Pinpoint the cell where the given text exists, returning its (x, y) midpoint coordinate. 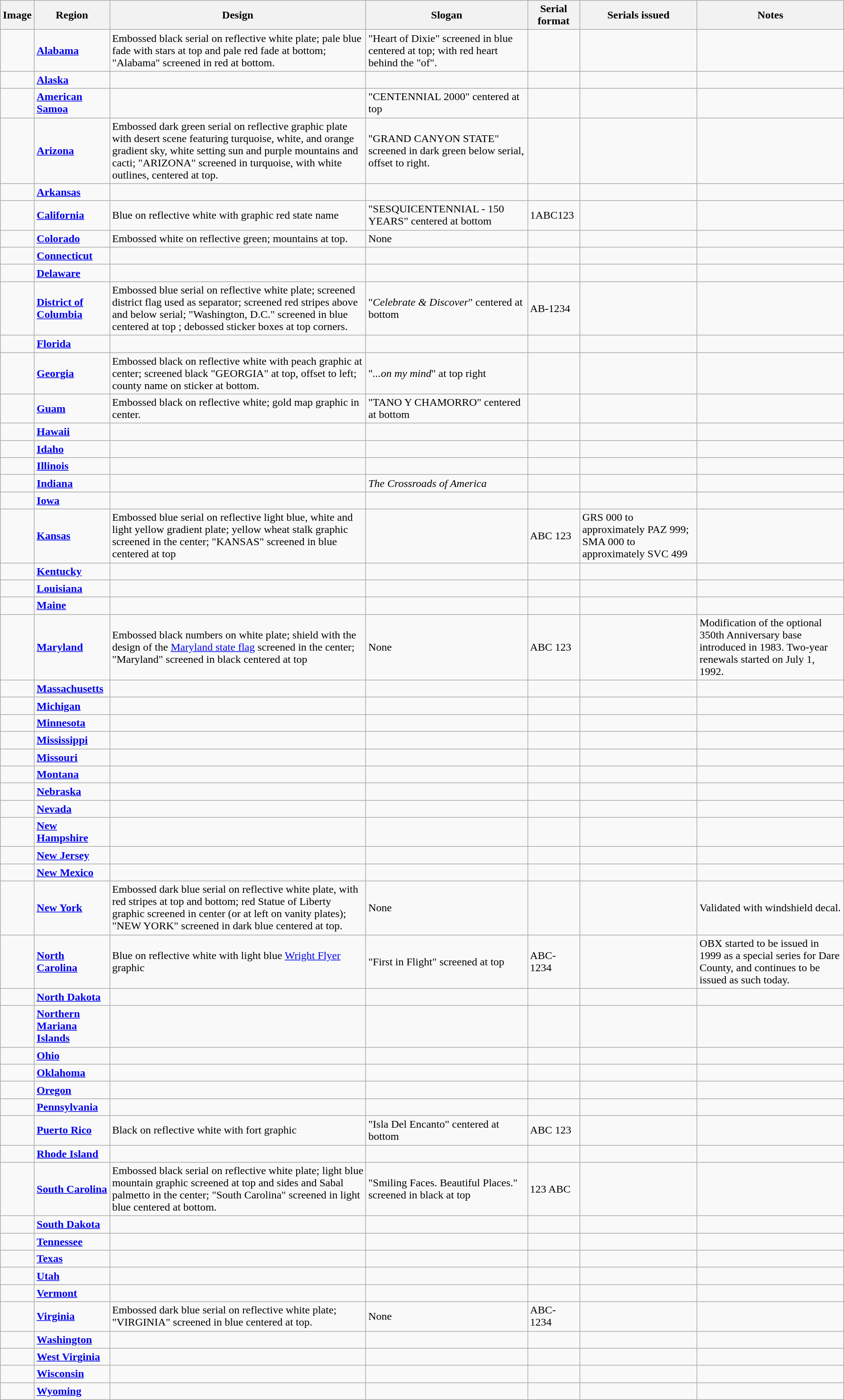
Alaska (72, 80)
"...on my mind" at top right (446, 373)
"Heart of Dixie" screened in blue centered at top; with red heart behind the "of". (446, 50)
South Carolina (72, 1189)
Florida (72, 344)
Black on reflective white with fort graphic (238, 1130)
Validated with windshield decal. (770, 908)
Nebraska (72, 792)
Michigan (72, 706)
"SESQUICENTENNIAL - 150 YEARS" centered at bottom (446, 216)
Massachusetts (72, 689)
Connecticut (72, 256)
Vermont (72, 1293)
Iowa (72, 500)
Nevada (72, 809)
123 ABC (554, 1189)
Arizona (72, 151)
Puerto Rico (72, 1130)
Mississippi (72, 740)
Design (238, 15)
Hawaii (72, 432)
"GRAND CANYON STATE" screened in dark green below serial, offset to right. (446, 151)
Embossed black serial on reflective white plate; pale blue fade with stars at top and pale red fade at bottom; "Alabama" screened in red at bottom. (238, 50)
Alabama (72, 50)
"TANO Y CHAMORRO" centered at bottom (446, 409)
Modification of the optional 350th Anniversary base introduced in 1983. Two-year renewals started on July 1, 1992. (770, 647)
AB-1234 (554, 308)
Embossed dark blue serial on reflective white plate; "VIRGINIA" screened in blue centered at top. (238, 1317)
Missouri (72, 757)
Embossed white on reflective green; mountains at top. (238, 239)
South Dakota (72, 1225)
Wisconsin (72, 1374)
Blue on reflective white with graphic red state name (238, 216)
Kansas (72, 536)
Illinois (72, 466)
"Isla Del Encanto" centered at bottom (446, 1130)
Maryland (72, 647)
Texas (72, 1259)
Notes (770, 15)
Guam (72, 409)
Indiana (72, 483)
Washington (72, 1340)
Northern Mariana Islands (72, 1026)
Minnesota (72, 723)
Embossed black on reflective white with peach graphic at center; screened black "GEORGIA" at top, offset to left; county name on sticker at bottom. (238, 373)
Tennessee (72, 1242)
Slogan (446, 15)
Image (17, 15)
"Smiling Faces. Beautiful Places." screened in black at top (446, 1189)
American Samoa (72, 103)
Georgia (72, 373)
Ohio (72, 1056)
California (72, 216)
Utah (72, 1276)
The Crossroads of America (446, 483)
Delaware (72, 273)
Kentucky (72, 571)
Blue on reflective white with light blue Wright Flyer graphic (238, 961)
North Dakota (72, 997)
Embossed black on reflective white; gold map graphic in center. (238, 409)
New Mexico (72, 872)
Oklahoma (72, 1073)
Virginia (72, 1317)
District ofColumbia (72, 308)
Idaho (72, 449)
Region (72, 15)
Wyoming (72, 1391)
New York (72, 908)
Serial format (554, 15)
GRS 000 to approximately PAZ 999; SMA 000 to approximately SVC 499 (638, 536)
"CENTENNIAL 2000" centered at top (446, 103)
New Jersey (72, 855)
"Celebrate & Discover" centered at bottom (446, 308)
Arkansas (72, 192)
Serials issued (638, 15)
Maine (72, 606)
Rhode Island (72, 1154)
Montana (72, 775)
Oregon (72, 1090)
"First in Flight" screened at top (446, 961)
1ABC123 (554, 216)
OBX started to be issued in 1999 as a special series for Dare County, and continues to be issued as such today. (770, 961)
Louisiana (72, 588)
West Virginia (72, 1357)
North Carolina (72, 961)
Pennsylvania (72, 1107)
New Hampshire (72, 832)
Colorado (72, 239)
